Output the (x, y) coordinate of the center of the cell containing the given text.  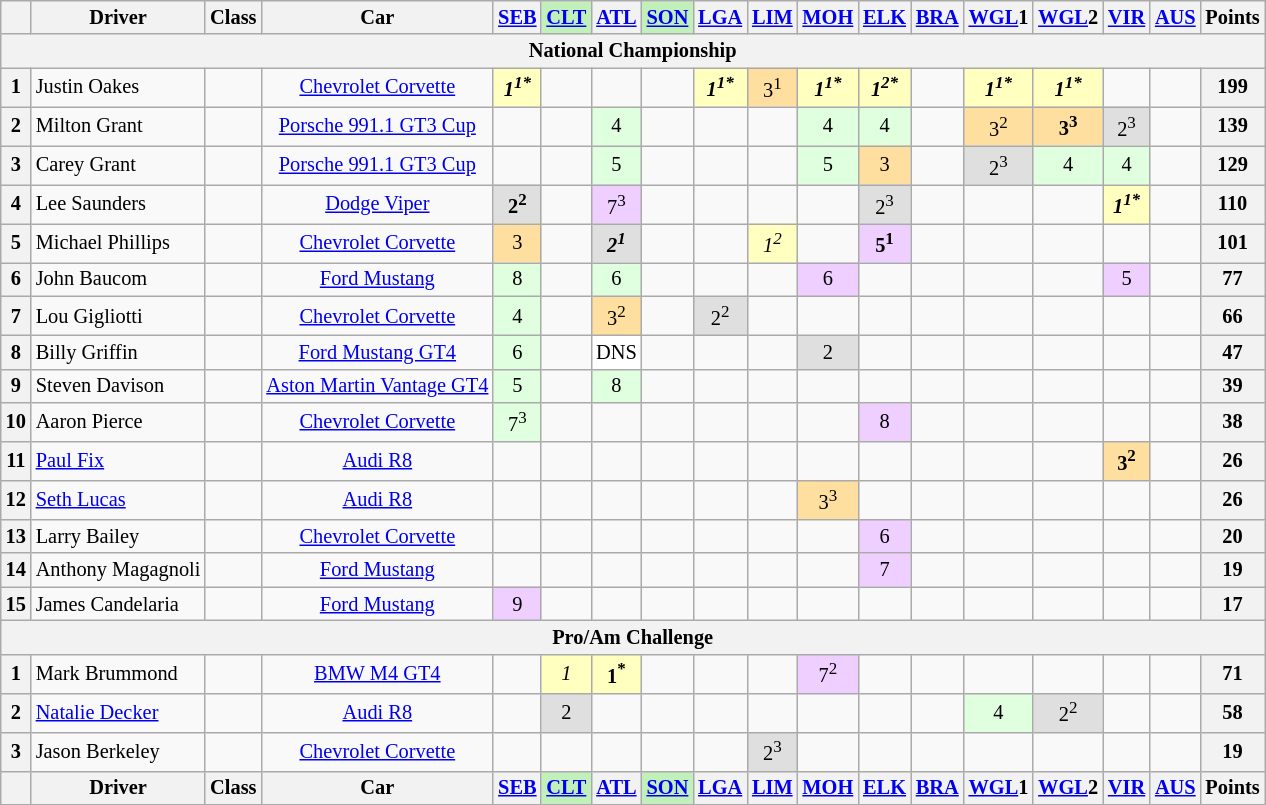
Anthony Magagnoli (118, 570)
Aston Martin Vantage GT4 (377, 386)
10 (16, 422)
15 (16, 604)
199 (1233, 88)
1* (616, 674)
47 (1233, 352)
20 (1233, 536)
58 (1233, 712)
Carey Grant (118, 166)
Jason Berkeley (118, 752)
77 (1233, 279)
72 (828, 674)
Billy Griffin (118, 352)
51 (884, 242)
11 (16, 460)
Larry Bailey (118, 536)
DNS (616, 352)
12* (884, 88)
14 (16, 570)
71 (1233, 674)
Michael Phillips (118, 242)
Aaron Pierce (118, 422)
31 (772, 88)
Paul Fix (118, 460)
James Candelaria (118, 604)
Dodge Viper (377, 204)
39 (1233, 386)
Justin Oakes (118, 88)
Milton Grant (118, 126)
Ford Mustang GT4 (377, 352)
Lee Saunders (118, 204)
13 (16, 536)
101 (1233, 242)
66 (1233, 316)
129 (1233, 166)
110 (1233, 204)
Seth Lucas (118, 500)
Pro/Am Challenge (633, 637)
17 (1233, 604)
Lou Gigliotti (118, 316)
Mark Brummond (118, 674)
John Baucom (118, 279)
BMW M4 GT4 (377, 674)
21 (616, 242)
Steven Davison (118, 386)
38 (1233, 422)
National Championship (633, 51)
Natalie Decker (118, 712)
139 (1233, 126)
